For the text-containing cell, return its midpoint in [X, Y] coordinate format. 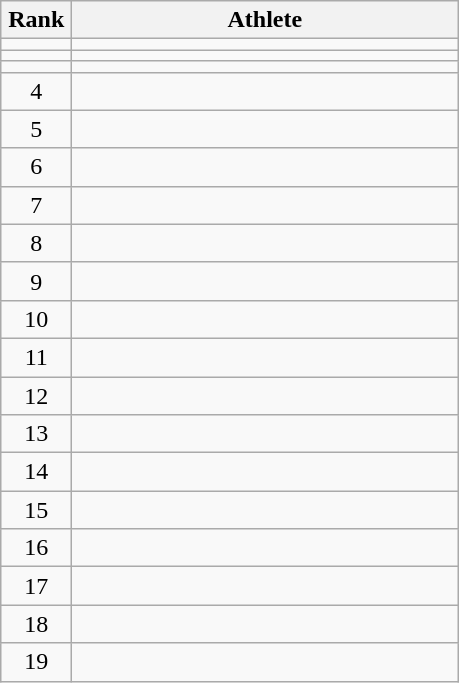
12 [36, 395]
Athlete [265, 20]
8 [36, 243]
11 [36, 357]
Rank [36, 20]
9 [36, 281]
15 [36, 510]
7 [36, 205]
4 [36, 91]
17 [36, 586]
14 [36, 472]
13 [36, 434]
5 [36, 129]
16 [36, 548]
18 [36, 624]
10 [36, 319]
19 [36, 662]
6 [36, 167]
